Output the [X, Y] coordinate of the center of the cell containing the given text.  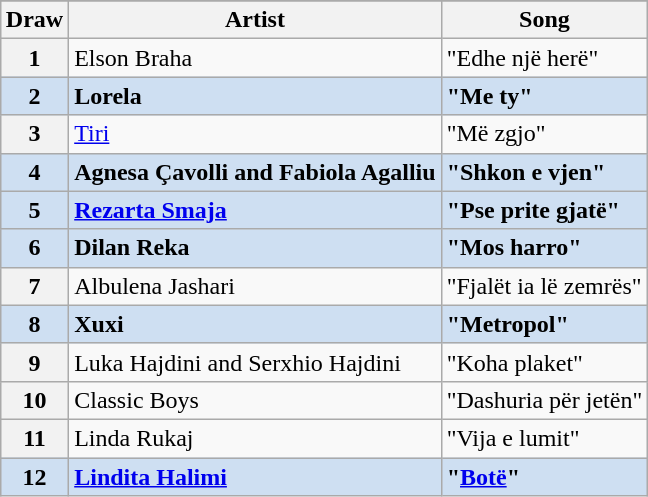
"Shkon e vjen" [544, 172]
"Botë" [544, 477]
Tiri [255, 134]
Agnesa Çavolli and Fabiola Agalliu [255, 172]
"Vija e lumit" [544, 438]
"Fjalët ia lë zemrës" [544, 286]
"Dashuria për jetën" [544, 400]
4 [34, 172]
Artist [255, 20]
Luka Hajdini and Serxhio Hajdini [255, 362]
"Më zgjo" [544, 134]
Lindita Halimi [255, 477]
9 [34, 362]
8 [34, 324]
3 [34, 134]
Classic Boys [255, 400]
1 [34, 58]
Dilan Reka [255, 248]
"Metropol" [544, 324]
Elson Braha [255, 58]
Draw [34, 20]
"Mos harro" [544, 248]
5 [34, 210]
12 [34, 477]
11 [34, 438]
"Pse prite gjatë" [544, 210]
Lorela [255, 96]
"Me ty" [544, 96]
"Edhe një herë" [544, 58]
Xuxi [255, 324]
Song [544, 20]
10 [34, 400]
"Koha plaket" [544, 362]
Albulena Jashari [255, 286]
2 [34, 96]
Rezarta Smaja [255, 210]
Linda Rukaj [255, 438]
7 [34, 286]
6 [34, 248]
